Determine the (X, Y) coordinate at the center of the cell enclosing the given text.  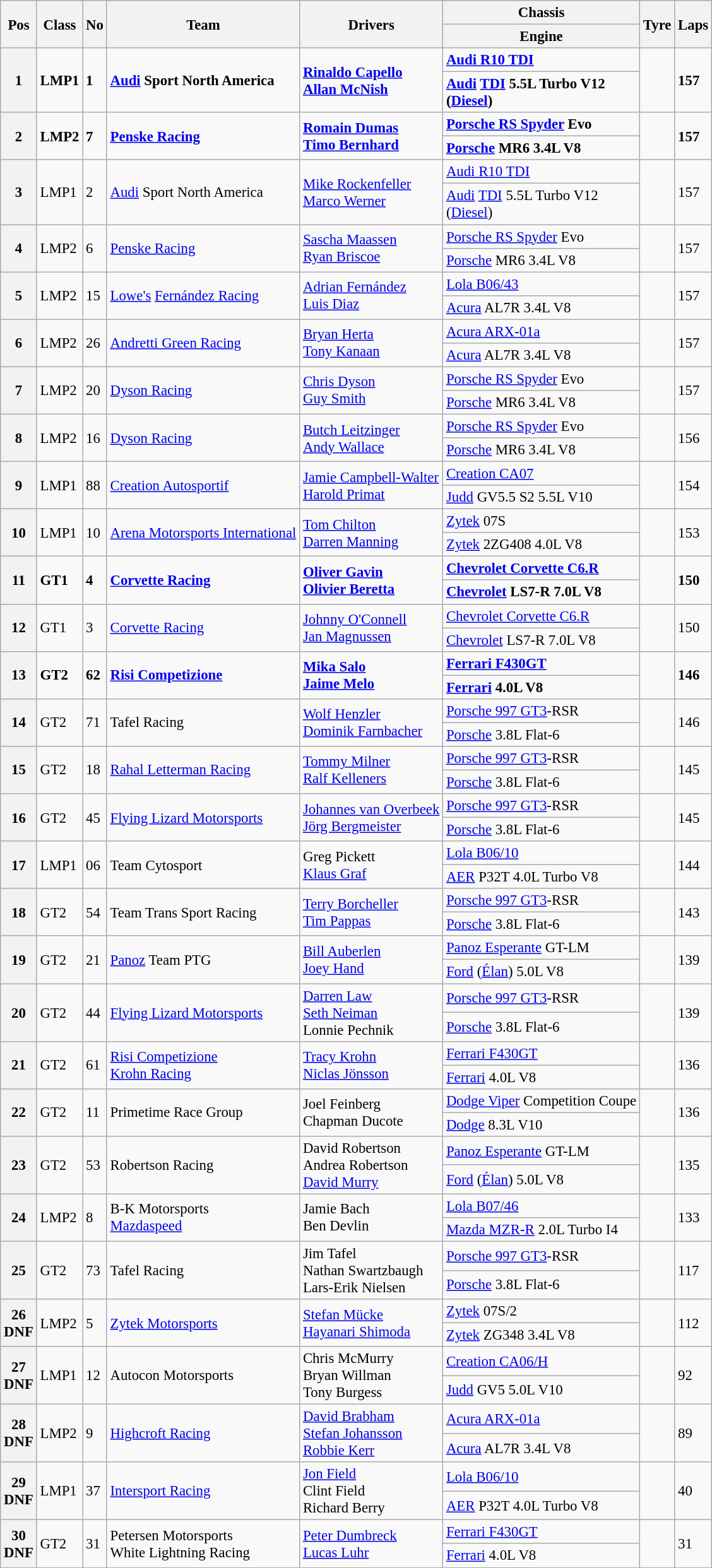
Team Trans Sport Racing (203, 912)
Terry Borcheller Tim Pappas (371, 912)
62 (95, 675)
71 (95, 723)
Intersport Racing (203, 1491)
Darren Law Seth Neiman Lonnie Pechnik (371, 1013)
153 (693, 533)
40 (693, 1491)
Tracy Krohn Niclas Jönsson (371, 1065)
13 (19, 675)
Panoz Team PTG (203, 960)
73 (95, 1270)
Engine (542, 37)
Adrian Fernández Luis Diaz (371, 295)
Pos (19, 24)
Creation Autosportif (203, 486)
Risi Competizione (203, 675)
92 (693, 1376)
Sascha Maassen Ryan Briscoe (371, 249)
Chris Dyson Guy Smith (371, 390)
54 (95, 912)
Judd GV5.5 S2 5.5L V10 (542, 497)
Mika Salo Jaime Melo (371, 675)
14 (19, 723)
117 (693, 1270)
Primetime Race Group (203, 1112)
Zytek Motorsports (203, 1323)
Oliver Gavin Olivier Beretta (371, 581)
Zytek 07S (542, 521)
06 (95, 864)
Robertson Racing (203, 1165)
28DNF (19, 1434)
26DNF (19, 1323)
Creation CA07 (542, 474)
Zytek 2ZG408 4.0L V8 (542, 545)
Creation CA06/H (542, 1361)
Team Cytosport (203, 864)
23 (19, 1165)
Lowe's Fernández Racing (203, 295)
Chris McMurry Bryan Willman Tony Burgess (371, 1376)
Johannes van Overbeek Jörg Bergmeister (371, 818)
Jim Tafel Nathan Swartzbaugh Lars-Erik Nielsen (371, 1270)
Johnny O'Connell Jan Magnussen (371, 627)
Bill Auberlen Joey Hand (371, 960)
143 (693, 912)
29DNF (19, 1491)
Autocon Motorsports (203, 1376)
Judd GV5 5.0L V10 (542, 1390)
Lola B06/43 (542, 284)
David Brabham Stefan Johansson Robbie Kerr (371, 1434)
Rinaldo Capello Allan McNish (371, 80)
53 (95, 1165)
David Robertson Andrea Robertson David Murry (371, 1165)
Peter Dumbreck Lucas Luhr (371, 1543)
Bryan Herta Tony Kanaan (371, 343)
133 (693, 1218)
Arena Motorsports International (203, 533)
Zytek ZG348 3.4L V8 (542, 1335)
Risi Competizione Krohn Racing (203, 1065)
37 (95, 1491)
Dodge Viper Competition Coupe (542, 1100)
Tommy Milner Ralf Kelleners (371, 770)
Class (59, 24)
135 (693, 1165)
17 (19, 864)
Drivers (371, 24)
Andretti Green Racing (203, 343)
44 (95, 1013)
Greg Pickett Klaus Graf (371, 864)
154 (693, 486)
144 (693, 864)
61 (95, 1065)
B-K Motorsports Mazdaspeed (203, 1218)
Mazda MZR-R 2.0L Turbo I4 (542, 1230)
Dodge 8.3L V10 (542, 1124)
Tyre (656, 24)
Petersen Motorsports White Lightning Racing (203, 1543)
Team (203, 24)
Rahal Letterman Racing (203, 770)
Butch Leitzinger Andy Wallace (371, 438)
24 (19, 1218)
Highcroft Racing (203, 1434)
156 (693, 438)
19 (19, 960)
Laps (693, 24)
Romain Dumas Timo Bernhard (371, 136)
22 (19, 1112)
25 (19, 1270)
26 (95, 343)
Wolf Henzler Dominik Farnbacher (371, 723)
112 (693, 1323)
No (95, 24)
88 (95, 486)
Joel Feinberg Chapman Ducote (371, 1112)
Chassis (542, 13)
Jon Field Clint Field Richard Berry (371, 1491)
45 (95, 818)
Tom Chilton Darren Manning (371, 533)
89 (693, 1434)
Stefan Mücke Hayanari Shimoda (371, 1323)
27DNF (19, 1376)
Mike Rockenfeller Marco Werner (371, 192)
Jamie Bach Ben Devlin (371, 1218)
30DNF (19, 1543)
Lola B07/46 (542, 1206)
Zytek 07S/2 (542, 1311)
Jamie Campbell-Walter Harold Primat (371, 486)
